Provide the (X, Y) coordinate of the cell's center where the given text is located.  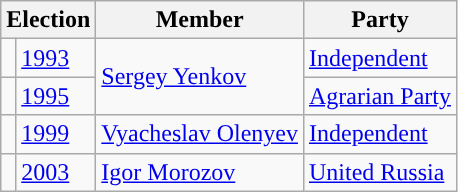
Election (48, 20)
Party (380, 20)
Agrarian Party (380, 96)
Vyacheslav Olenyev (200, 134)
1999 (56, 134)
Igor Morozov (200, 172)
1993 (56, 58)
1995 (56, 96)
Sergey Yenkov (200, 77)
Member (200, 20)
2003 (56, 172)
United Russia (380, 172)
